From the cell containing the given text, extract its center point as [X, Y] coordinate. 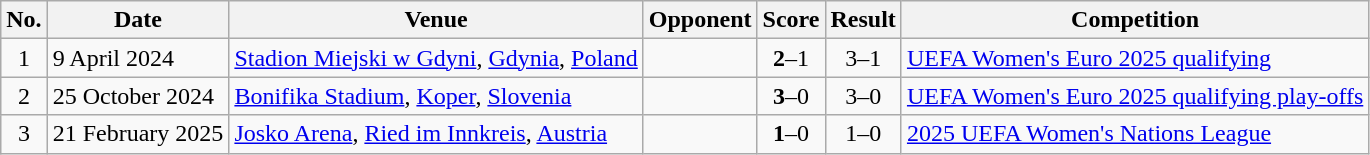
Venue [436, 20]
Bonifika Stadium, Koper, Slovenia [436, 96]
3 [24, 134]
Opponent [700, 20]
Score [791, 20]
9 April 2024 [138, 58]
2025 UEFA Women's Nations League [1134, 134]
Date [138, 20]
2 [24, 96]
UEFA Women's Euro 2025 qualifying [1134, 58]
25 October 2024 [138, 96]
Result [863, 20]
21 February 2025 [138, 134]
1 [24, 58]
Competition [1134, 20]
2–1 [791, 58]
3–1 [863, 58]
Stadion Miejski w Gdyni, Gdynia, Poland [436, 58]
UEFA Women's Euro 2025 qualifying play-offs [1134, 96]
Josko Arena, Ried im Innkreis, Austria [436, 134]
No. [24, 20]
